Determine the [x, y] coordinate at the center of the cell enclosing the given text.  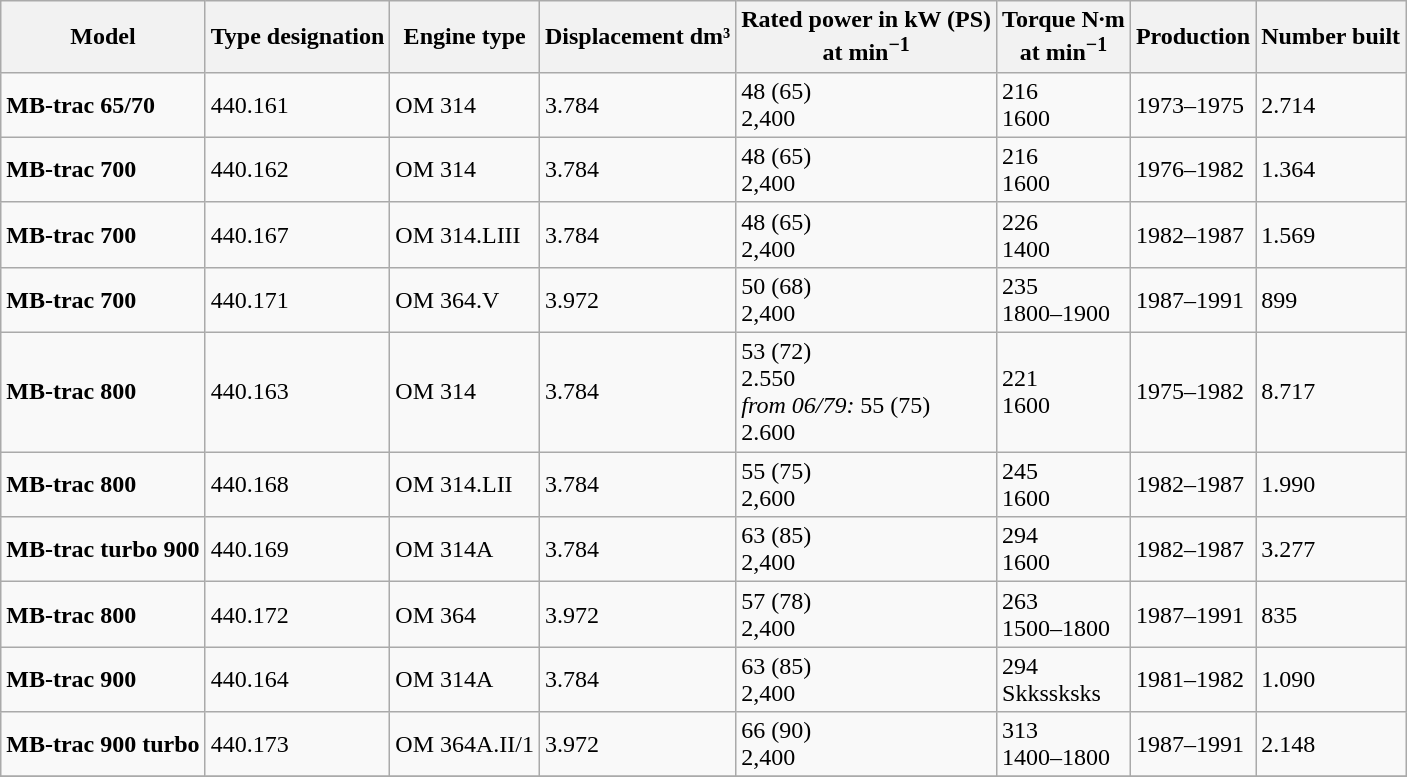
MB-trac 900 [103, 680]
440.163 [298, 392]
899 [1331, 300]
1975–1982 [1192, 392]
440.171 [298, 300]
OM 314.LII [465, 484]
OM 364.V [465, 300]
2.148 [1331, 744]
440.172 [298, 614]
440.167 [298, 234]
1.364 [1331, 170]
3131400–1800 [1064, 744]
2941600 [1064, 550]
Rated power in kW (PS)at min−1 [866, 37]
66 (90)2,400 [866, 744]
MB-trac 900 turbo [103, 744]
3.277 [1331, 550]
55 (75)2,600 [866, 484]
835 [1331, 614]
1.990 [1331, 484]
57 (78)2,400 [866, 614]
53 (72)2.550from 06/79: 55 (75)2.600 [866, 392]
440.168 [298, 484]
1.569 [1331, 234]
8.717 [1331, 392]
440.173 [298, 744]
294Skkssksks [1064, 680]
2261400 [1064, 234]
1981–1982 [1192, 680]
Number built [1331, 37]
Torque N·mat min−1 [1064, 37]
2211600 [1064, 392]
2.714 [1331, 104]
Model [103, 37]
1973–1975 [1192, 104]
MB-trac turbo 900 [103, 550]
50 (68)2,400 [866, 300]
MB-trac 65/70 [103, 104]
440.161 [298, 104]
2351800–1900 [1064, 300]
440.162 [298, 170]
1976–1982 [1192, 170]
Engine type [465, 37]
OM 364 [465, 614]
2631500–1800 [1064, 614]
440.164 [298, 680]
Type designation [298, 37]
Displacement dm³ [637, 37]
440.169 [298, 550]
OM 314.LIII [465, 234]
OM 364A.II/1 [465, 744]
1.090 [1331, 680]
Production [1192, 37]
2451600 [1064, 484]
